Pinpoint the cell where the given text exists, returning its [X, Y] midpoint coordinate. 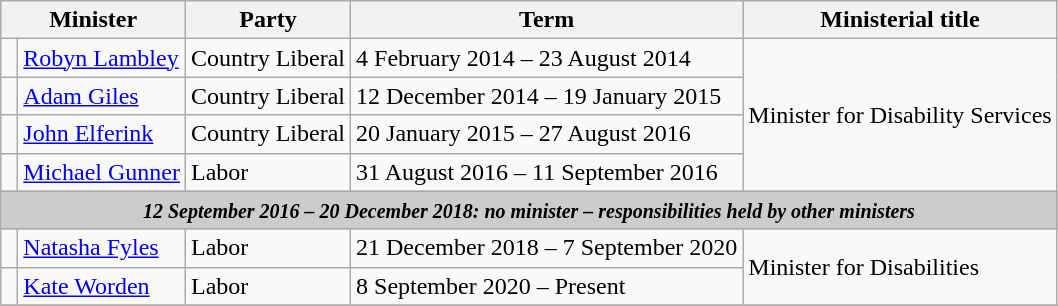
12 December 2014 – 19 January 2015 [547, 96]
Adam Giles [102, 96]
Ministerial title [900, 20]
12 September 2016 – 20 December 2018: no minister – responsibilities held by other ministers [529, 210]
Party [268, 20]
John Elferink [102, 134]
Michael Gunner [102, 172]
20 January 2015 – 27 August 2016 [547, 134]
Term [547, 20]
31 August 2016 – 11 September 2016 [547, 172]
Minister for Disabilities [900, 267]
Robyn Lambley [102, 58]
Minister for Disability Services [900, 115]
4 February 2014 – 23 August 2014 [547, 58]
8 September 2020 – Present [547, 286]
Natasha Fyles [102, 248]
Kate Worden [102, 286]
21 December 2018 – 7 September 2020 [547, 248]
Minister [94, 20]
